Detect which cell encompasses the target text, then output its (x, y) center coordinate. 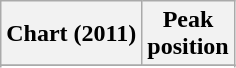
Chart (2011) (72, 34)
Peak position (188, 34)
